Determine the (x, y) coordinate at the center of the cell enclosing the given text.  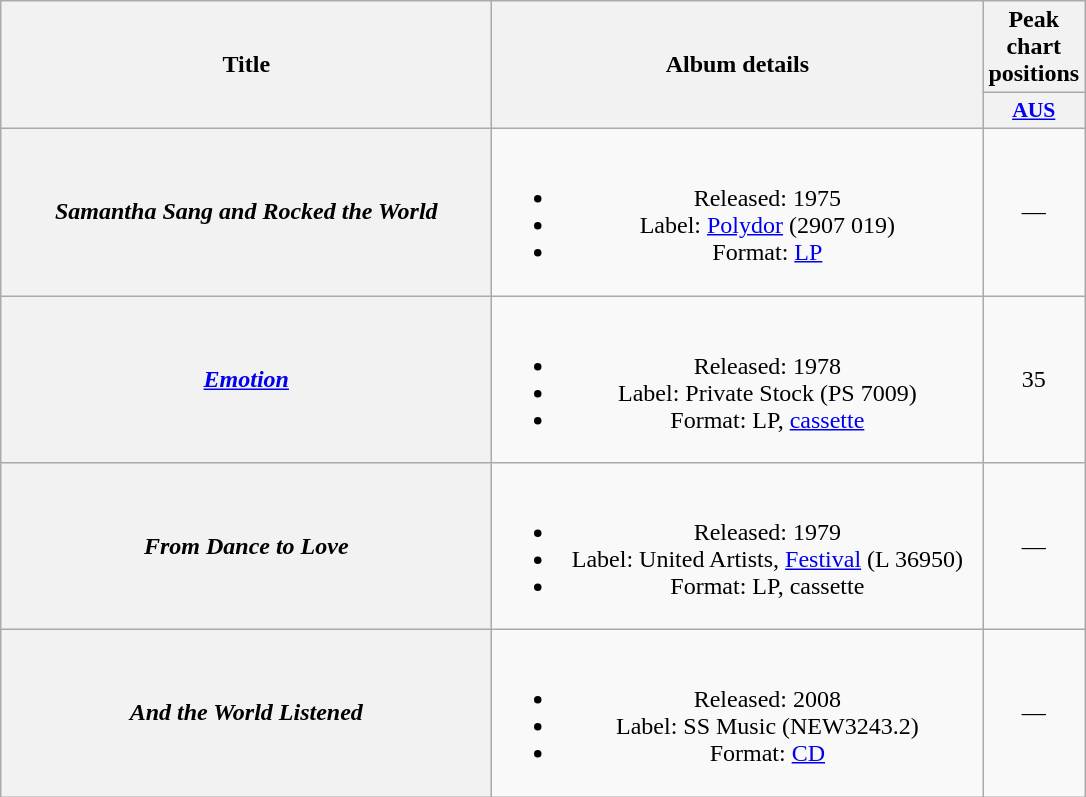
Released: 1978Label: Private Stock (PS 7009)Format: LP, cassette (738, 380)
And the World Listened (246, 714)
Emotion (246, 380)
From Dance to Love (246, 546)
Peak chartpositions (1034, 47)
Title (246, 65)
Released: 1975Label: Polydor (2907 019)Format: LP (738, 212)
35 (1034, 380)
Released: 2008Label: SS Music (NEW3243.2)Format: CD (738, 714)
Samantha Sang and Rocked the World (246, 212)
AUS (1034, 111)
Released: 1979Label: United Artists, Festival (L 36950)Format: LP, cassette (738, 546)
Album details (738, 65)
